Pinpoint the cell where the given text exists, returning its [X, Y] midpoint coordinate. 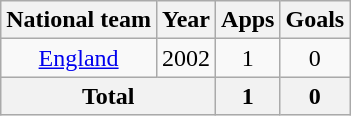
2002 [186, 58]
England [79, 58]
National team [79, 20]
Apps [248, 20]
Total [108, 96]
Year [186, 20]
Goals [315, 20]
